Return the (x, y) coordinate for the center point of the cell that contains the specified text.  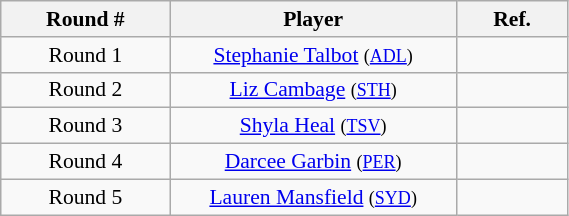
Lauren Mansfield (SYD) (313, 197)
Round 3 (86, 126)
Shyla Heal (TSV) (313, 126)
Round 1 (86, 55)
Round 4 (86, 162)
Round 5 (86, 197)
Liz Cambage (STH) (313, 90)
Player (313, 19)
Ref. (512, 19)
Round 2 (86, 90)
Stephanie Talbot (ADL) (313, 55)
Darcee Garbin (PER) (313, 162)
Round # (86, 19)
